Locate the cell with the specified text and output its (x, y) center coordinate. 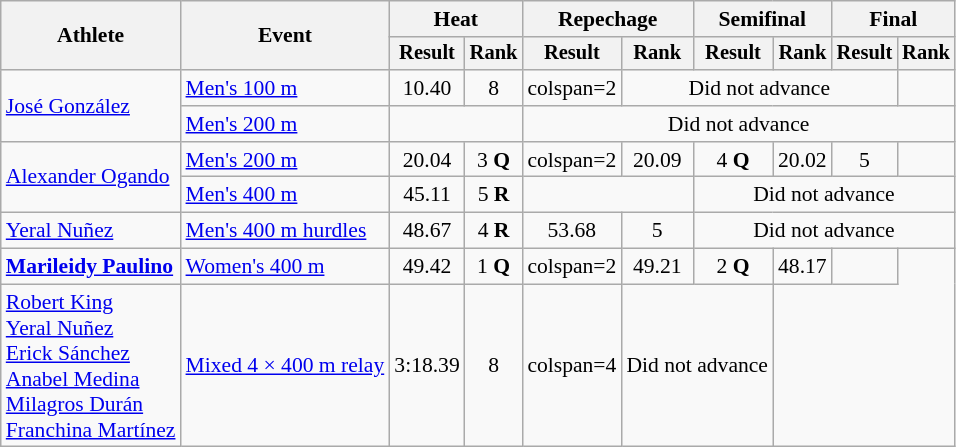
10.40 (426, 88)
Men's 400 m (286, 195)
Repechage (608, 19)
48.67 (426, 231)
45.11 (426, 195)
Heat (456, 19)
2 Q (733, 267)
4 Q (733, 160)
49.42 (426, 267)
Final (894, 19)
20.04 (426, 160)
Athlete (91, 36)
Men's 100 m (286, 88)
Event (286, 36)
20.02 (802, 160)
48.17 (802, 267)
53.68 (572, 231)
Semifinal (762, 19)
5 R (494, 195)
1 Q (494, 267)
4 R (494, 231)
Yeral Nuñez (91, 231)
Robert KingYeral NuñezErick SánchezAnabel MedinaMilagros DuránFranchina Martínez (91, 366)
Alexander Ogando (91, 178)
49.21 (657, 267)
Mixed 4 × 400 m relay (286, 366)
Marileidy Paulino (91, 267)
José González (91, 106)
Women's 400 m (286, 267)
3:18.39 (426, 366)
colspan=4 (572, 366)
20.09 (657, 160)
Men's 400 m hurdles (286, 231)
3 Q (494, 160)
